Determine the [X, Y] coordinate at the center of the cell enclosing the given text.  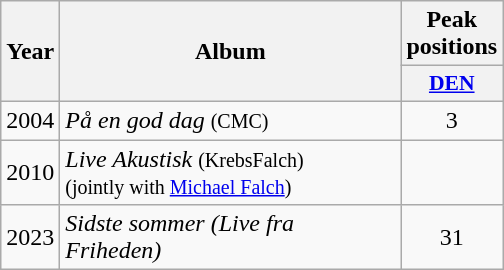
31 [452, 238]
3 [452, 120]
Album [230, 52]
Sidste sommer (Live fra Friheden) [230, 238]
2023 [30, 238]
2010 [30, 172]
Peak positions [452, 34]
DEN [452, 84]
Year [30, 52]
2004 [30, 120]
Live Akustisk (KrebsFalch)(jointly with Michael Falch) [230, 172]
På en god dag (CMC) [230, 120]
